Capture the cell that displays the provided text and extract its [X, Y] central coordinate. 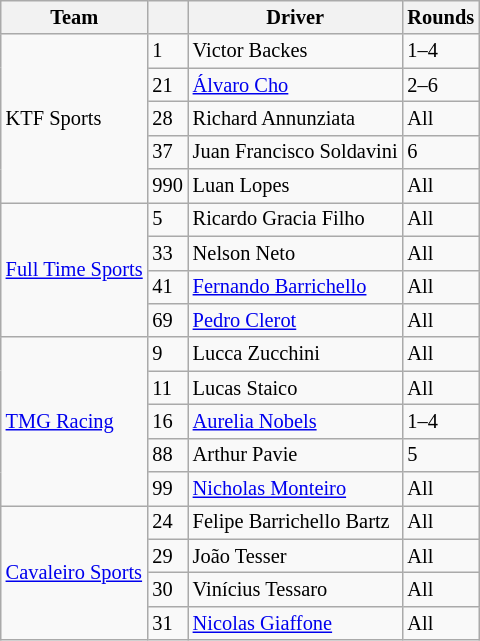
Richard Annunziata [296, 118]
Lucas Staico [296, 388]
37 [168, 152]
Vinícius Tessaro [296, 589]
Victor Backes [296, 51]
Nelson Neto [296, 253]
Ricardo Gracia Filho [296, 219]
Nicolas Giaffone [296, 623]
6 [440, 152]
Fernando Barrichello [296, 287]
Nicholas Monteiro [296, 489]
TMG Racing [74, 421]
Arthur Pavie [296, 455]
9 [168, 354]
21 [168, 85]
Full Time Sports [74, 270]
28 [168, 118]
29 [168, 556]
41 [168, 287]
11 [168, 388]
Pedro Clerot [296, 320]
2–6 [440, 85]
1 [168, 51]
KTF Sports [74, 118]
69 [168, 320]
Cavaleiro Sports [74, 572]
990 [168, 186]
Felipe Barrichello Bartz [296, 522]
33 [168, 253]
88 [168, 455]
30 [168, 589]
31 [168, 623]
24 [168, 522]
Team [74, 17]
Aurelia Nobels [296, 421]
Luan Lopes [296, 186]
Álvaro Cho [296, 85]
Juan Francisco Soldavini [296, 152]
Driver [296, 17]
João Tesser [296, 556]
Rounds [440, 17]
16 [168, 421]
99 [168, 489]
Lucca Zucchini [296, 354]
